Identify which cell holds the provided text, then report its (X, Y) central coordinate. 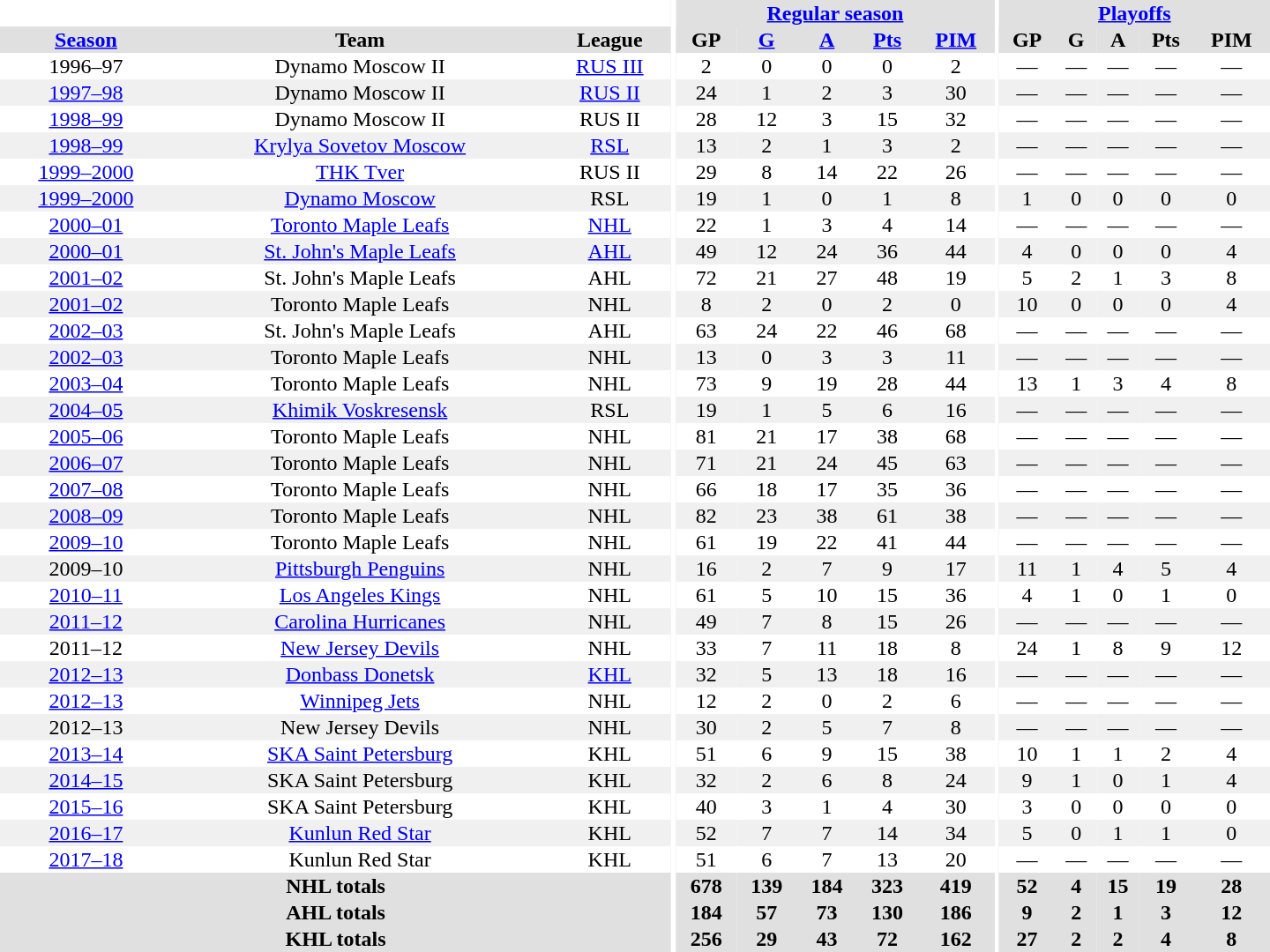
256 (706, 939)
1996–97 (86, 66)
46 (887, 331)
Khimik Voskresensk (360, 410)
35 (887, 489)
71 (706, 463)
2004–05 (86, 410)
66 (706, 489)
45 (887, 463)
Dynamo Moscow (360, 198)
Los Angeles Kings (360, 595)
NHL totals (335, 886)
League (609, 40)
2013–14 (86, 754)
2015–16 (86, 807)
81 (706, 436)
139 (766, 886)
2014–15 (86, 780)
Winnipeg Jets (360, 701)
20 (956, 859)
THK Tver (360, 172)
2017–18 (86, 859)
AHL totals (335, 912)
Team (360, 40)
2006–07 (86, 463)
2008–09 (86, 516)
Donbass Donetsk (360, 674)
2007–08 (86, 489)
2010–11 (86, 595)
186 (956, 912)
2003–04 (86, 383)
Season (86, 40)
23 (766, 516)
162 (956, 939)
48 (887, 278)
Krylya Sovetov Moscow (360, 145)
2016–17 (86, 833)
33 (706, 648)
43 (826, 939)
Pittsburgh Penguins (360, 569)
41 (887, 542)
40 (706, 807)
1997–98 (86, 93)
678 (706, 886)
Playoffs (1134, 13)
KHL totals (335, 939)
57 (766, 912)
RUS III (609, 66)
323 (887, 886)
130 (887, 912)
Carolina Hurricanes (360, 621)
Regular season (834, 13)
2005–06 (86, 436)
82 (706, 516)
419 (956, 886)
34 (956, 833)
